Return the [x, y] coordinate for the center point of the cell that contains the specified text.  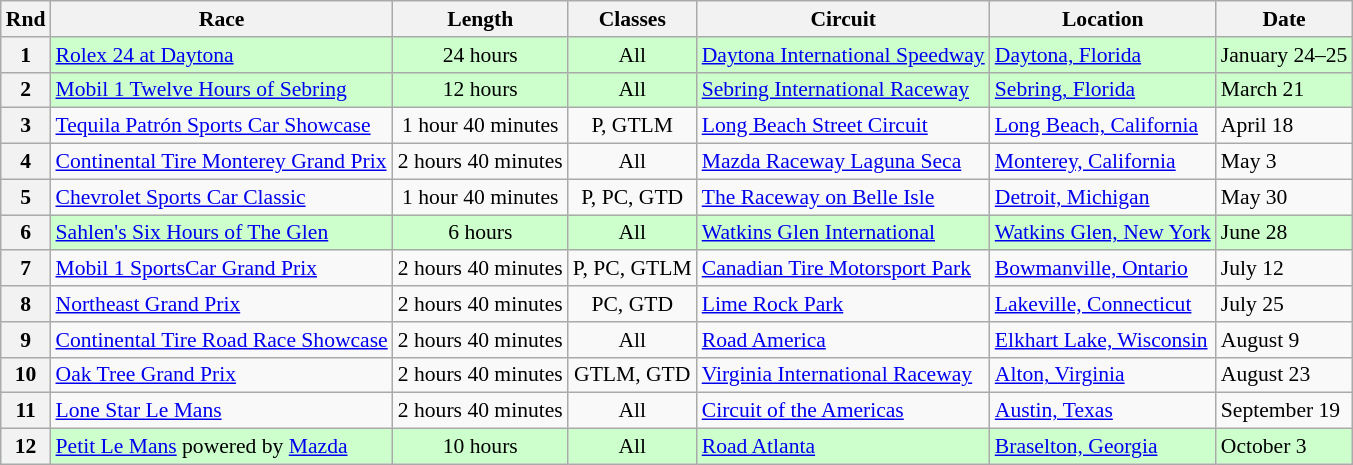
Canadian Tire Motorsport Park [844, 269]
August 9 [1284, 340]
Circuit of the Americas [844, 411]
Race [221, 19]
4 [26, 162]
Monterey, California [1103, 162]
12 [26, 447]
Long Beach, California [1103, 126]
Classes [632, 19]
Alton, Virginia [1103, 375]
The Raceway on Belle Isle [844, 197]
GTLM, GTD [632, 375]
Mobil 1 SportsCar Grand Prix [221, 269]
12 hours [480, 90]
Oak Tree Grand Prix [221, 375]
Northeast Grand Prix [221, 304]
May 30 [1284, 197]
6 [26, 233]
Petit Le Mans powered by Mazda [221, 447]
March 21 [1284, 90]
PC, GTD [632, 304]
Date [1284, 19]
10 hours [480, 447]
11 [26, 411]
24 hours [480, 55]
April 18 [1284, 126]
Sahlen's Six Hours of The Glen [221, 233]
P, GTLM [632, 126]
Chevrolet Sports Car Classic [221, 197]
Elkhart Lake, Wisconsin [1103, 340]
Tequila Patrón Sports Car Showcase [221, 126]
Watkins Glen, New York [1103, 233]
Mazda Raceway Laguna Seca [844, 162]
6 hours [480, 233]
P, PC, GTLM [632, 269]
Bowmanville, Ontario [1103, 269]
Detroit, Michigan [1103, 197]
Road Atlanta [844, 447]
P, PC, GTD [632, 197]
August 23 [1284, 375]
9 [26, 340]
Circuit [844, 19]
7 [26, 269]
October 3 [1284, 447]
May 3 [1284, 162]
July 25 [1284, 304]
Daytona, Florida [1103, 55]
Continental Tire Road Race Showcase [221, 340]
Long Beach Street Circuit [844, 126]
Location [1103, 19]
Sebring International Raceway [844, 90]
July 12 [1284, 269]
Rolex 24 at Daytona [221, 55]
Braselton, Georgia [1103, 447]
Sebring, Florida [1103, 90]
2 [26, 90]
1 [26, 55]
Mobil 1 Twelve Hours of Sebring [221, 90]
Virginia International Raceway [844, 375]
5 [26, 197]
Lone Star Le Mans [221, 411]
Austin, Texas [1103, 411]
Continental Tire Monterey Grand Prix [221, 162]
Road America [844, 340]
Lime Rock Park [844, 304]
Rnd [26, 19]
10 [26, 375]
January 24–25 [1284, 55]
3 [26, 126]
September 19 [1284, 411]
Watkins Glen International [844, 233]
Daytona International Speedway [844, 55]
Length [480, 19]
8 [26, 304]
Lakeville, Connecticut [1103, 304]
June 28 [1284, 233]
